For the text-containing cell, return its midpoint in (X, Y) coordinate format. 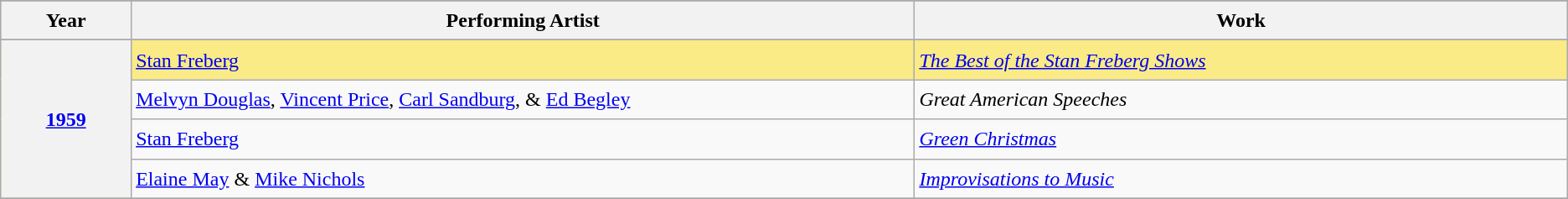
Elaine May & Mike Nichols (523, 178)
Great American Speeches (1241, 99)
Improvisations to Music (1241, 178)
Green Christmas (1241, 139)
1959 (66, 119)
Performing Artist (523, 20)
Year (66, 20)
Melvyn Douglas, Vincent Price, Carl Sandburg, & Ed Begley (523, 99)
The Best of the Stan Freberg Shows (1241, 60)
Work (1241, 20)
